From the cell containing the given text, extract its center point as [x, y] coordinate. 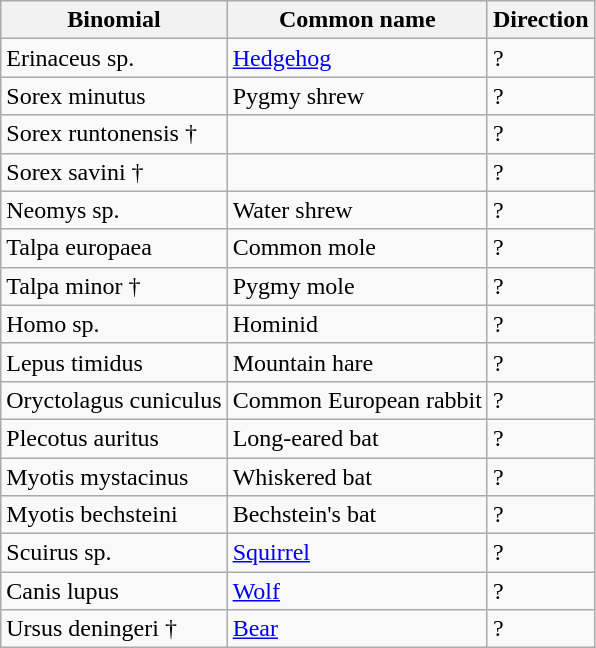
Sorex minutus [114, 96]
Long-eared bat [357, 438]
Common European rabbit [357, 400]
Homo sp. [114, 324]
Squirrel [357, 553]
Oryctolagus cuniculus [114, 400]
Water shrew [357, 210]
Common name [357, 20]
Bear [357, 629]
Mountain hare [357, 362]
Pygmy shrew [357, 96]
Myotis mystacinus [114, 477]
Lepus timidus [114, 362]
Plecotus auritus [114, 438]
Bechstein's bat [357, 515]
Sorex runtonensis † [114, 134]
Neomys sp. [114, 210]
Wolf [357, 591]
Canis lupus [114, 591]
Scuirus sp. [114, 553]
Hominid [357, 324]
Common mole [357, 248]
Whiskered bat [357, 477]
Direction [540, 20]
Erinaceus sp. [114, 58]
Talpa europaea [114, 248]
Pygmy mole [357, 286]
Hedgehog [357, 58]
Binomial [114, 20]
Ursus deningeri † [114, 629]
Myotis bechsteini [114, 515]
Talpa minor † [114, 286]
Sorex savini † [114, 172]
